Identify which cell holds the provided text, then report its (X, Y) central coordinate. 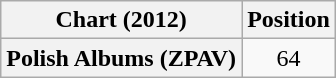
Polish Albums (ZPAV) (122, 58)
Position (289, 20)
Chart (2012) (122, 20)
64 (289, 58)
